Pinpoint the cell where the given text exists, returning its (x, y) midpoint coordinate. 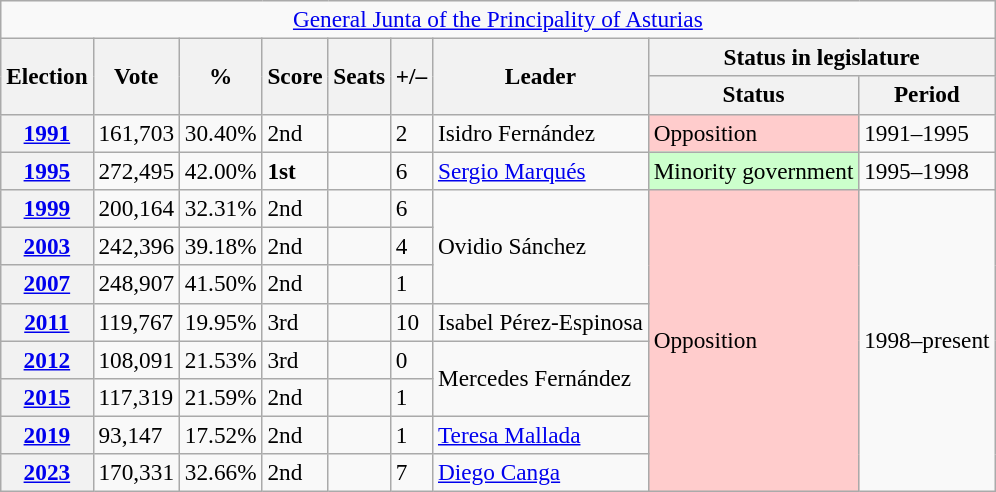
248,907 (136, 284)
Ovidio Sánchez (541, 246)
Minority government (754, 170)
21.59% (220, 397)
Election (47, 76)
17.52% (220, 435)
General Junta of the Principality of Asturias (498, 19)
2003 (47, 246)
93,147 (136, 435)
2007 (47, 284)
Sergio Marqués (541, 170)
Vote (136, 76)
32.31% (220, 208)
1st (295, 170)
+/– (411, 76)
4 (411, 246)
19.95% (220, 322)
2012 (47, 359)
Seats (360, 76)
272,495 (136, 170)
Period (927, 95)
Leader (541, 76)
Isabel Pérez-Espinosa (541, 322)
170,331 (136, 473)
Isidro Fernández (541, 133)
0 (411, 359)
30.40% (220, 133)
Status in legislature (822, 57)
21.53% (220, 359)
Score (295, 76)
32.66% (220, 473)
1999 (47, 208)
1995–1998 (927, 170)
39.18% (220, 246)
117,319 (136, 397)
1991 (47, 133)
42.00% (220, 170)
1995 (47, 170)
2 (411, 133)
2023 (47, 473)
2011 (47, 322)
161,703 (136, 133)
119,767 (136, 322)
Diego Canga (541, 473)
2019 (47, 435)
% (220, 76)
108,091 (136, 359)
Teresa Mallada (541, 435)
Mercedes Fernández (541, 378)
10 (411, 322)
1991–1995 (927, 133)
2015 (47, 397)
41.50% (220, 284)
242,396 (136, 246)
7 (411, 473)
Status (754, 95)
1998–present (927, 340)
200,164 (136, 208)
